Pinpoint the cell where the given text exists, returning its (x, y) midpoint coordinate. 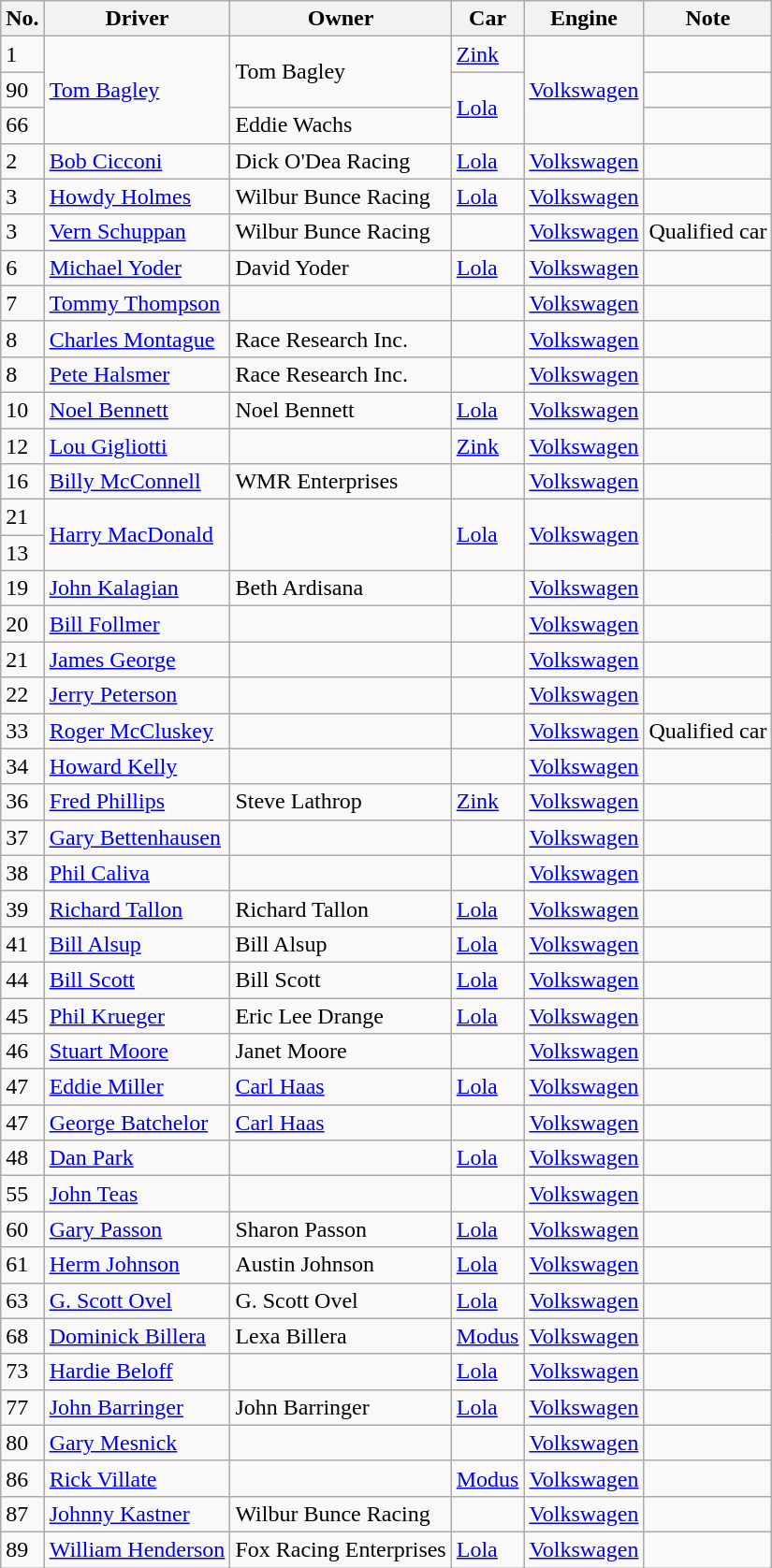
41 (22, 944)
90 (22, 90)
44 (22, 980)
Dan Park (137, 1158)
38 (22, 873)
10 (22, 410)
Johnny Kastner (137, 1514)
77 (22, 1407)
66 (22, 125)
68 (22, 1336)
86 (22, 1478)
Janet Moore (341, 1052)
Dick O'Dea Racing (341, 161)
John Teas (137, 1194)
Gary Mesnick (137, 1443)
Bob Cicconi (137, 161)
Bill Follmer (137, 624)
Steve Lathrop (341, 802)
89 (22, 1549)
John Kalagian (137, 588)
33 (22, 731)
Gary Bettenhausen (137, 837)
19 (22, 588)
73 (22, 1372)
Tommy Thompson (137, 303)
George Batchelor (137, 1123)
63 (22, 1300)
12 (22, 446)
Lou Gigliotti (137, 446)
Fred Phillips (137, 802)
Phil Caliva (137, 873)
39 (22, 908)
61 (22, 1265)
Gary Passon (137, 1229)
Fox Racing Enterprises (341, 1549)
Jerry Peterson (137, 695)
Michael Yoder (137, 268)
Car (488, 19)
Stuart Moore (137, 1052)
James George (137, 660)
7 (22, 303)
Owner (341, 19)
Roger McCluskey (137, 731)
45 (22, 1015)
Billy McConnell (137, 482)
34 (22, 766)
Eddie Wachs (341, 125)
Austin Johnson (341, 1265)
Eddie Miller (137, 1087)
80 (22, 1443)
No. (22, 19)
Howdy Holmes (137, 196)
36 (22, 802)
Harry MacDonald (137, 535)
Hardie Beloff (137, 1372)
60 (22, 1229)
Engine (584, 19)
2 (22, 161)
48 (22, 1158)
Lexa Billera (341, 1336)
20 (22, 624)
Sharon Passon (341, 1229)
Charles Montague (137, 339)
Herm Johnson (137, 1265)
Howard Kelly (137, 766)
6 (22, 268)
46 (22, 1052)
Rick Villate (137, 1478)
Vern Schuppan (137, 232)
William Henderson (137, 1549)
Note (707, 19)
87 (22, 1514)
David Yoder (341, 268)
1 (22, 54)
55 (22, 1194)
13 (22, 553)
Beth Ardisana (341, 588)
Driver (137, 19)
37 (22, 837)
Eric Lee Drange (341, 1015)
WMR Enterprises (341, 482)
22 (22, 695)
Dominick Billera (137, 1336)
Pete Halsmer (137, 374)
16 (22, 482)
Phil Krueger (137, 1015)
